From the cell containing the given text, extract its center point as [x, y] coordinate. 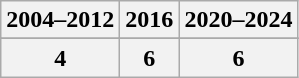
2004–2012 [60, 20]
2020–2024 [238, 20]
4 [60, 58]
2016 [150, 20]
